Identify which cell holds the provided text, then report its (x, y) central coordinate. 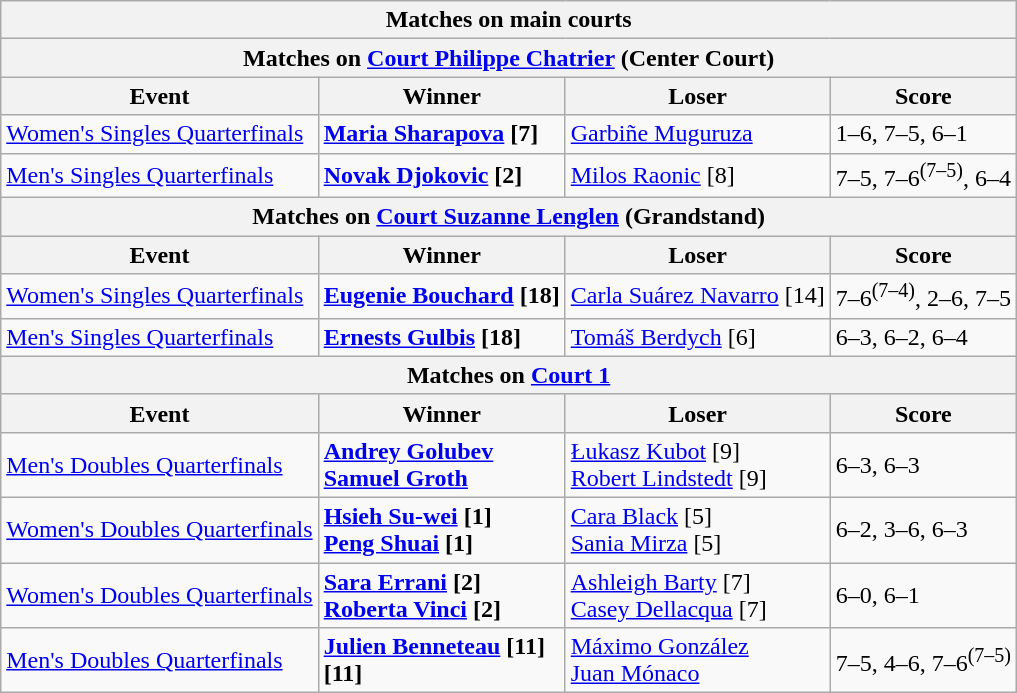
Ashleigh Barty [7] Casey Dellacqua [7] (698, 596)
Matches on main courts (509, 20)
6–0, 6–1 (923, 596)
Garbiñe Muguruza (698, 134)
Matches on Court Suzanne Lenglen (Grandstand) (509, 217)
Novak Djokovic [2] (442, 176)
Máximo González Juan Mónaco (698, 660)
7–5, 7–6(7–5), 6–4 (923, 176)
Matches on Court 1 (509, 375)
Eugenie Bouchard [18] (442, 296)
1–6, 7–5, 6–1 (923, 134)
Maria Sharapova [7] (442, 134)
Hsieh Su-wei [1] Peng Shuai [1] (442, 530)
Julien Benneteau [11] [11] (442, 660)
Ernests Gulbis [18] (442, 337)
Łukasz Kubot [9] Robert Lindstedt [9] (698, 464)
6–2, 3–6, 6–3 (923, 530)
Cara Black [5] Sania Mirza [5] (698, 530)
Tomáš Berdych [6] (698, 337)
6–3, 6–2, 6–4 (923, 337)
6–3, 6–3 (923, 464)
Carla Suárez Navarro [14] (698, 296)
Matches on Court Philippe Chatrier (Center Court) (509, 58)
7–5, 4–6, 7–6(7–5) (923, 660)
7–6(7–4), 2–6, 7–5 (923, 296)
Sara Errani [2] Roberta Vinci [2] (442, 596)
Milos Raonic [8] (698, 176)
Andrey Golubev Samuel Groth (442, 464)
